Detect which cell encompasses the target text, then output its (x, y) center coordinate. 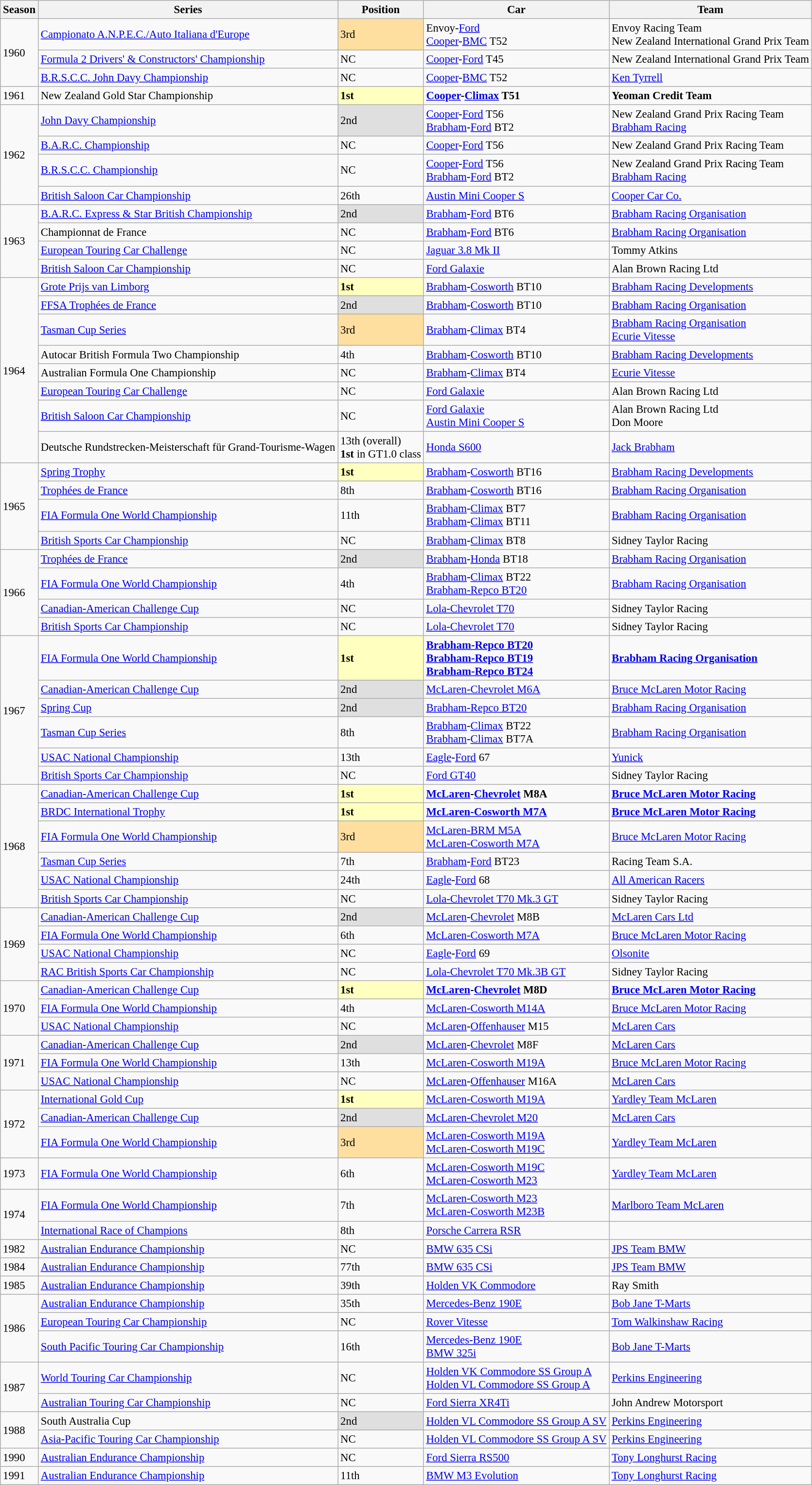
35th (381, 1304)
Spring Cup (188, 707)
Asia-Pacific Touring Car Championship (188, 1439)
McLaren-Chevrolet M8A (516, 794)
Eagle-Ford 69 (516, 953)
Ford GT40 (516, 776)
McLaren-Offenhauser M16A (516, 1081)
McLaren Cars Ltd (711, 917)
McLaren-Chevrolet M20 (516, 1118)
McLaren-Cosworth M19A McLaren-Cosworth M19C (516, 1143)
McLaren-Cosworth M23 McLaren-Cosworth M23B (516, 1206)
New Zealand Gold Star Championship (188, 96)
Brabham-Climax BT22Brabham-Repco BT20 (516, 583)
1990 (19, 1458)
Yunick (711, 758)
Campionato A.N.P.E.C./Auto Italiana d'Europe (188, 35)
McLaren-Chevrolet M8B (516, 917)
Envoy-FordCooper-BMC T52 (516, 35)
Ford GalaxieAustin Mini Cooper S (516, 416)
South Pacific Touring Car Championship (188, 1347)
BRDC International Trophy (188, 812)
Austin Mini Cooper S (516, 195)
Tom Walkinshaw Racing (711, 1322)
BMW M3 Evolution (516, 1476)
Team (711, 10)
Rover Vitesse (516, 1322)
New Zealand Grand Prix Racing Team (711, 145)
Cooper-Climax T51 (516, 96)
Position (381, 10)
1985 (19, 1285)
International Gold Cup (188, 1099)
Ken Tyrrell (711, 78)
B.R.S.C.C. Championship (188, 170)
World Touring Car Championship (188, 1378)
McLaren-Cosworth M14A (516, 1008)
1966 (19, 592)
Cooper-Ford T56 (516, 145)
1982 (19, 1249)
European Touring Car Championship (188, 1322)
1960 (19, 53)
1973 (19, 1174)
1991 (19, 1476)
Eagle-Ford 68 (516, 880)
International Race of Champions (188, 1230)
Holden VK Commodore SS Group AHolden VL Commodore SS Group A (516, 1378)
Season (19, 10)
All American Racers (711, 880)
1971 (19, 1063)
Racing Team S.A. (711, 862)
Ray Smith (711, 1285)
Brabham-Climax BT22Brabham-Climax BT7A (516, 732)
1974 (19, 1215)
Lola-Chevrolet T70 Mk.3 GT (516, 899)
26th (381, 195)
24th (381, 880)
39th (381, 1285)
16th (381, 1347)
1988 (19, 1431)
Australian Formula One Championship (188, 373)
1968 (19, 846)
1984 (19, 1267)
B.A.R.C. Championship (188, 145)
Jaguar 3.8 Mk II (516, 250)
Autocar British Formula Two Championship (188, 354)
Ford Sierra RS500 (516, 1458)
Brabham-Climax BT8 (516, 540)
Holden VK Commodore (516, 1285)
B.A.R.C. Express & Star British Championship (188, 213)
Olsonite (711, 953)
John Andrew Motorsport (711, 1403)
B.R.S.C.C. John Davy Championship (188, 78)
Ford Sierra XR4Ti (516, 1403)
Jack Brabham (711, 447)
McLaren-Cosworth M19C McLaren-Cosworth M23 (516, 1174)
Grote Prijs van Limborg (188, 287)
McLaren-Chevrolet M8F (516, 1044)
Alan Brown Racing LtdDon Moore (711, 416)
Formula 2 Drivers' & Constructors' Championship (188, 59)
McLaren-Chevrolet M8D (516, 990)
Car (516, 10)
1972 (19, 1124)
77th (381, 1267)
1967 (19, 710)
1969 (19, 944)
New Zealand International Grand Prix Team (711, 59)
Brabham-Honda BT18 (516, 559)
Eagle-Ford 67 (516, 758)
McLaren-Chevrolet M6A (516, 689)
1970 (19, 1008)
1965 (19, 506)
South Australia Cup (188, 1421)
RAC British Sports Car Championship (188, 972)
Australian Touring Car Championship (188, 1403)
1986 (19, 1328)
1987 (19, 1387)
McLaren-Offenhauser M15 (516, 1026)
Ecurie Vitesse (711, 373)
Honda S600 (516, 447)
Yeoman Credit Team (711, 96)
Brabham-Repco BT20Brabham-Repco BT19Brabham-Repco BT24 (516, 658)
John Davy Championship (188, 121)
Brabham Racing OrganisationEcurie Vitesse (711, 330)
Lola-Chevrolet T70 Mk.3B GT (516, 972)
Cooper Car Co. (711, 195)
McLaren-BRM M5AMcLaren-Cosworth M7A (516, 837)
Mercedes-Benz 190E (516, 1304)
Tommy Atkins (711, 250)
Mercedes-Benz 190EBMW 325i (516, 1347)
Cooper-BMC T52 (516, 78)
1961 (19, 96)
1962 (19, 155)
Marlboro Team McLaren (711, 1206)
1963 (19, 241)
Porsche Carrera RSR (516, 1230)
Brabham-Ford BT23 (516, 862)
Series (188, 10)
Brabham-Repco BT20 (516, 707)
13th (overall)1st in GT1.0 class (381, 447)
Cooper-Ford T45 (516, 59)
FFSA Trophées de France (188, 305)
Deutsche Rundstrecken-Meisterschaft für Grand-Tourisme-Wagen (188, 447)
Championnat de France (188, 232)
Brabham-Climax BT7Brabham-Climax BT11 (516, 515)
Envoy Racing TeamNew Zealand International Grand Prix Team (711, 35)
1964 (19, 371)
Spring Trophy (188, 472)
